Return (x, y) of the center of cell containing provided text 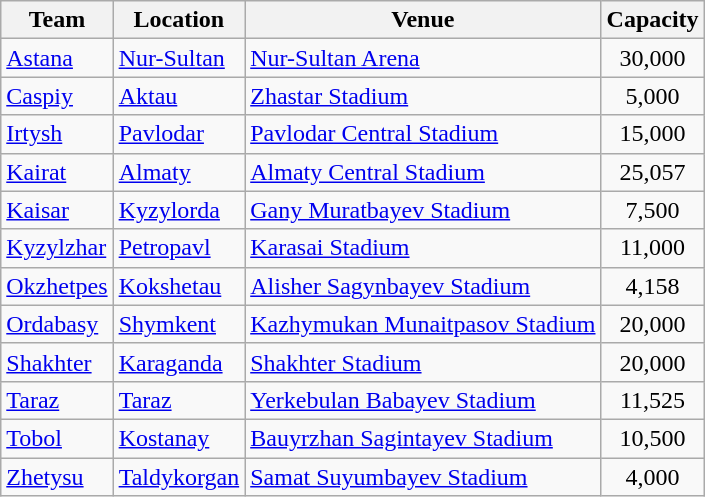
7,500 (652, 210)
Yerkebulan Babayev Stadium (423, 400)
Venue (423, 20)
Petropavl (179, 248)
Almaty (179, 172)
Bauyrzhan Sagintayev Stadium (423, 438)
Samat Suyumbayev Stadium (423, 477)
Ordabasy (57, 324)
Kaisar (57, 210)
Kazhymukan Munaitpasov Stadium (423, 324)
Karasai Stadium (423, 248)
25,057 (652, 172)
30,000 (652, 58)
Pavlodar Central Stadium (423, 134)
Capacity (652, 20)
Shymkent (179, 324)
Irtysh (57, 134)
Kyzylzhar (57, 248)
Kyzylorda (179, 210)
Shakhter Stadium (423, 362)
11,525 (652, 400)
Zhetysu (57, 477)
Team (57, 20)
Nur-Sultan Arena (423, 58)
Caspiy (57, 96)
Kairat (57, 172)
Aktau (179, 96)
Shakhter (57, 362)
4,158 (652, 286)
Okzhetpes (57, 286)
Kokshetau (179, 286)
Karaganda (179, 362)
Pavlodar (179, 134)
Location (179, 20)
Tobol (57, 438)
10,500 (652, 438)
Gany Muratbayev Stadium (423, 210)
Zhastar Stadium (423, 96)
15,000 (652, 134)
Nur-Sultan (179, 58)
4,000 (652, 477)
Almaty Central Stadium (423, 172)
5,000 (652, 96)
Alisher Sagynbayev Stadium (423, 286)
11,000 (652, 248)
Taldykorgan (179, 477)
Astana (57, 58)
Kostanay (179, 438)
